Determine the (x, y) coordinate at the center of the cell enclosing the given text.  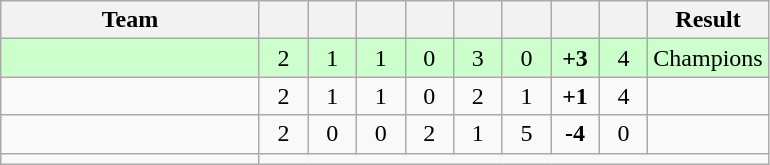
5 (526, 134)
+1 (576, 96)
+3 (576, 58)
Result (708, 20)
-4 (576, 134)
Team (130, 20)
3 (478, 58)
Champions (708, 58)
